Identify which cell holds the provided text, then report its [x, y] central coordinate. 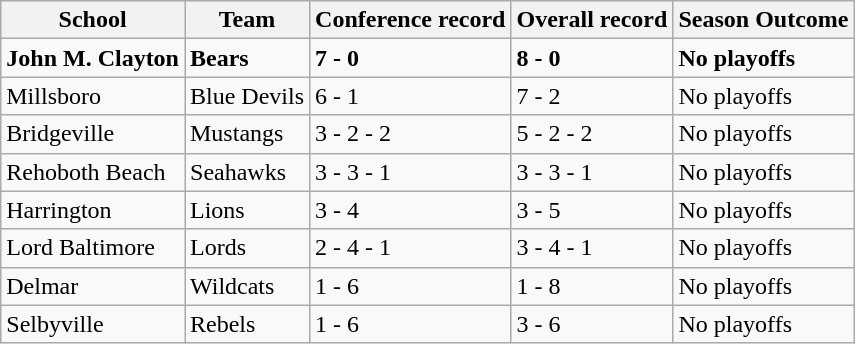
7 - 2 [592, 96]
2 - 4 - 1 [410, 248]
Millsboro [93, 96]
Bridgeville [93, 134]
Overall record [592, 20]
Bears [246, 58]
Seahawks [246, 172]
8 - 0 [592, 58]
3 - 4 - 1 [592, 248]
1 - 8 [592, 286]
5 - 2 - 2 [592, 134]
Blue Devils [246, 96]
Selbyville [93, 324]
3 - 6 [592, 324]
6 - 1 [410, 96]
Harrington [93, 210]
3 - 2 - 2 [410, 134]
John M. Clayton [93, 58]
Rehoboth Beach [93, 172]
Team [246, 20]
7 - 0 [410, 58]
3 - 4 [410, 210]
Season Outcome [764, 20]
3 - 5 [592, 210]
Rebels [246, 324]
Lions [246, 210]
Delmar [93, 286]
School [93, 20]
Lord Baltimore [93, 248]
Conference record [410, 20]
Mustangs [246, 134]
Lords [246, 248]
Wildcats [246, 286]
